Scan for the cell matching the given text and deliver its (x, y) coordinate at center. 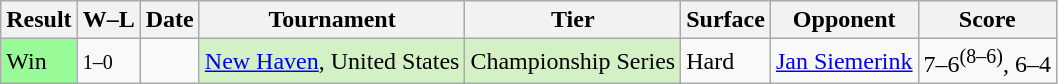
W–L (108, 20)
New Haven, United States (332, 62)
Date (170, 20)
Hard (726, 62)
Tier (573, 20)
7–6(8–6), 6–4 (987, 62)
Win (39, 62)
Tournament (332, 20)
Jan Siemerink (844, 62)
Score (987, 20)
Surface (726, 20)
Championship Series (573, 62)
Opponent (844, 20)
1–0 (108, 62)
Result (39, 20)
